Return [X, Y] of the center of cell containing provided text 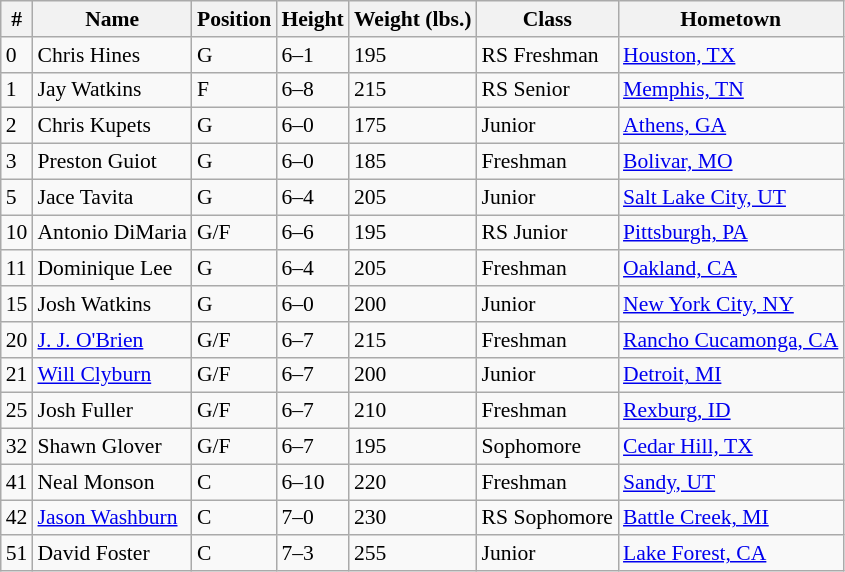
Cedar Hill, TX [730, 447]
Dominique Lee [112, 269]
6–6 [312, 233]
0 [17, 55]
Jay Watkins [112, 90]
15 [17, 304]
1 [17, 90]
Athens, GA [730, 126]
Height [312, 19]
220 [413, 482]
F [234, 90]
5 [17, 197]
David Foster [112, 554]
Jace Tavita [112, 197]
Oakland, CA [730, 269]
7–3 [312, 554]
Rexburg, ID [730, 411]
Neal Monson [112, 482]
RS Freshman [548, 55]
210 [413, 411]
Salt Lake City, UT [730, 197]
Chris Hines [112, 55]
Antonio DiMaria [112, 233]
3 [17, 162]
25 [17, 411]
21 [17, 375]
32 [17, 447]
Jason Washburn [112, 518]
Preston Guiot [112, 162]
Lake Forest, CA [730, 554]
Position [234, 19]
Sandy, UT [730, 482]
255 [413, 554]
Houston, TX [730, 55]
Class [548, 19]
New York City, NY [730, 304]
RS Senior [548, 90]
Bolivar, MO [730, 162]
Weight (lbs.) [413, 19]
Josh Watkins [112, 304]
Memphis, TN [730, 90]
51 [17, 554]
Will Clyburn [112, 375]
Detroit, MI [730, 375]
Rancho Cucamonga, CA [730, 340]
41 [17, 482]
Hometown [730, 19]
7–0 [312, 518]
185 [413, 162]
Pittsburgh, PA [730, 233]
J. J. O'Brien [112, 340]
Name [112, 19]
230 [413, 518]
Sophomore [548, 447]
# [17, 19]
2 [17, 126]
175 [413, 126]
Chris Kupets [112, 126]
6–10 [312, 482]
RS Junior [548, 233]
Shawn Glover [112, 447]
11 [17, 269]
Josh Fuller [112, 411]
42 [17, 518]
6–8 [312, 90]
10 [17, 233]
6–1 [312, 55]
RS Sophomore [548, 518]
Battle Creek, MI [730, 518]
20 [17, 340]
